Extract the (x, y) coordinate from the center of the cell holding the provided text.  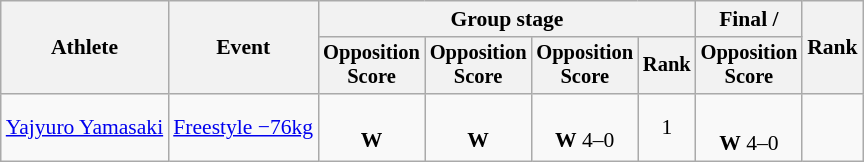
Final / (750, 19)
1 (667, 128)
Group stage (506, 19)
Yajyuro Yamasaki (84, 128)
Freestyle −76kg (243, 128)
Event (243, 48)
Athlete (84, 48)
